Output the [X, Y] coordinate of the center of the cell containing the given text.  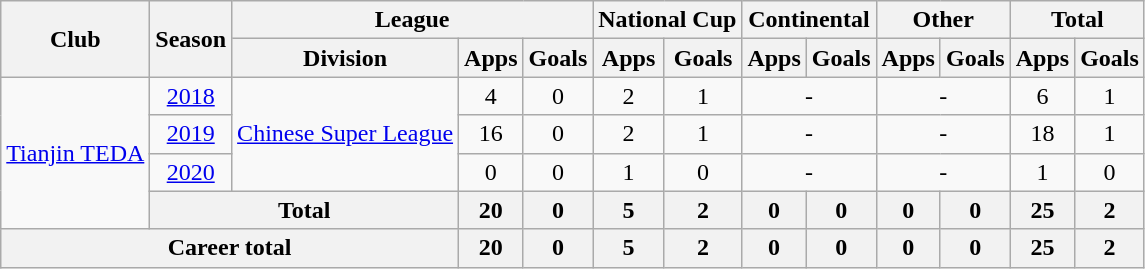
4 [491, 96]
Club [76, 39]
Continental [809, 20]
16 [491, 134]
Other [943, 20]
2018 [191, 96]
Tianjin TEDA [76, 153]
Season [191, 39]
6 [1042, 96]
18 [1042, 134]
2020 [191, 172]
National Cup [668, 20]
League [412, 20]
2019 [191, 134]
Division [346, 58]
Career total [230, 248]
Chinese Super League [346, 134]
